For the text-containing cell, return its midpoint in (x, y) coordinate format. 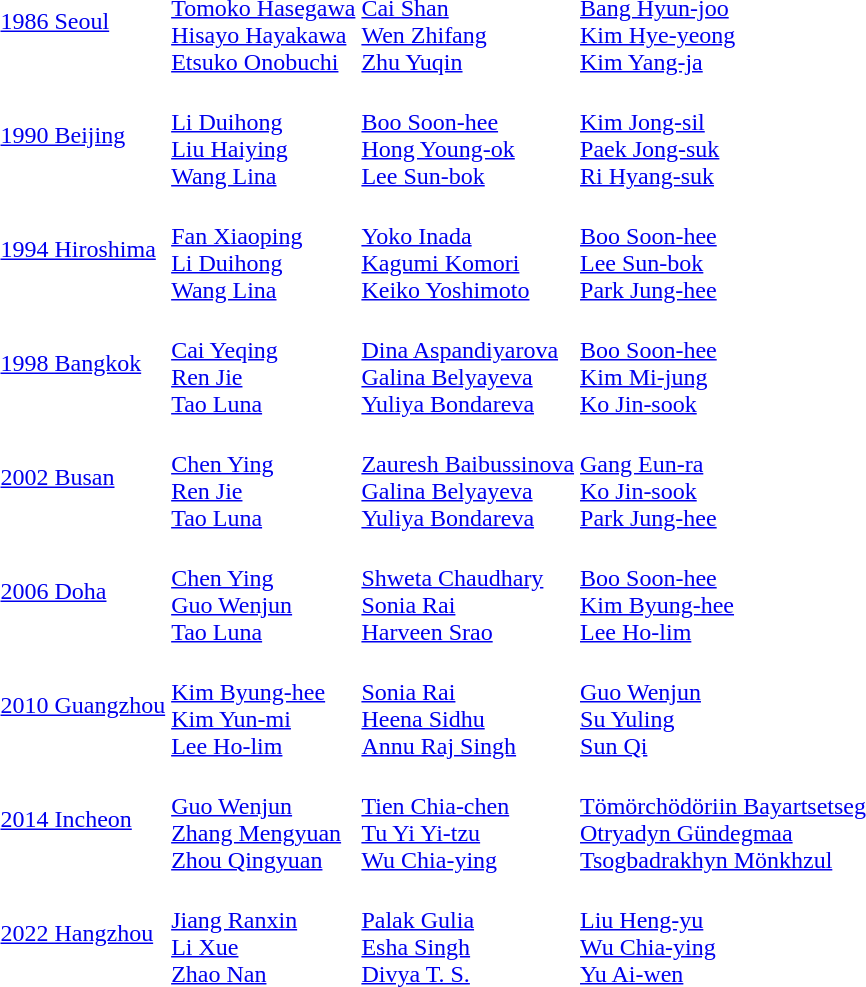
Chen YingGuo WenjunTao Luna (264, 592)
Guo WenjunZhang MengyuanZhou Qingyuan (264, 820)
Zauresh BaibussinovaGalina BelyayevaYuliya Bondareva (468, 478)
Kim Byung-heeKim Yun-miLee Ho-lim (264, 706)
Cai YeqingRen JieTao Luna (264, 364)
Dina AspandiyarovaGalina BelyayevaYuliya Bondareva (468, 364)
Tien Chia-chenTu Yi Yi-tzuWu Chia-ying (468, 820)
Shweta ChaudharySonia RaiHarveen Srao (468, 592)
Yoko InadaKagumi KomoriKeiko Yoshimoto (468, 250)
Chen YingRen JieTao Luna (264, 478)
Fan XiaopingLi DuihongWang Lina (264, 250)
Boo Soon-heeHong Young-okLee Sun-bok (468, 136)
Li DuihongLiu HaiyingWang Lina (264, 136)
Sonia RaiHeena SidhuAnnu Raj Singh (468, 706)
